Scan for the cell matching the given text and deliver its [x, y] coordinate at center. 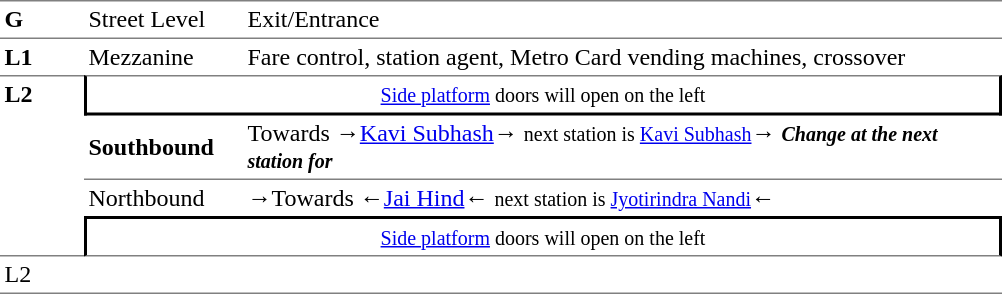
Mezzanine [164, 57]
L1 [42, 57]
Street Level [164, 20]
Southbound [164, 148]
Exit/Entrance [622, 20]
G [42, 20]
Northbound [164, 198]
→Towards ←Jai Hind← next station is Jyotirindra Nandi← [622, 198]
Towards →Kavi Subhash→ next station is Kavi Subhash→ Change at the next station for [622, 148]
Fare control, station agent, Metro Card vending machines, crossover [622, 57]
